Locate the cell with the specified text and output its (X, Y) center coordinate. 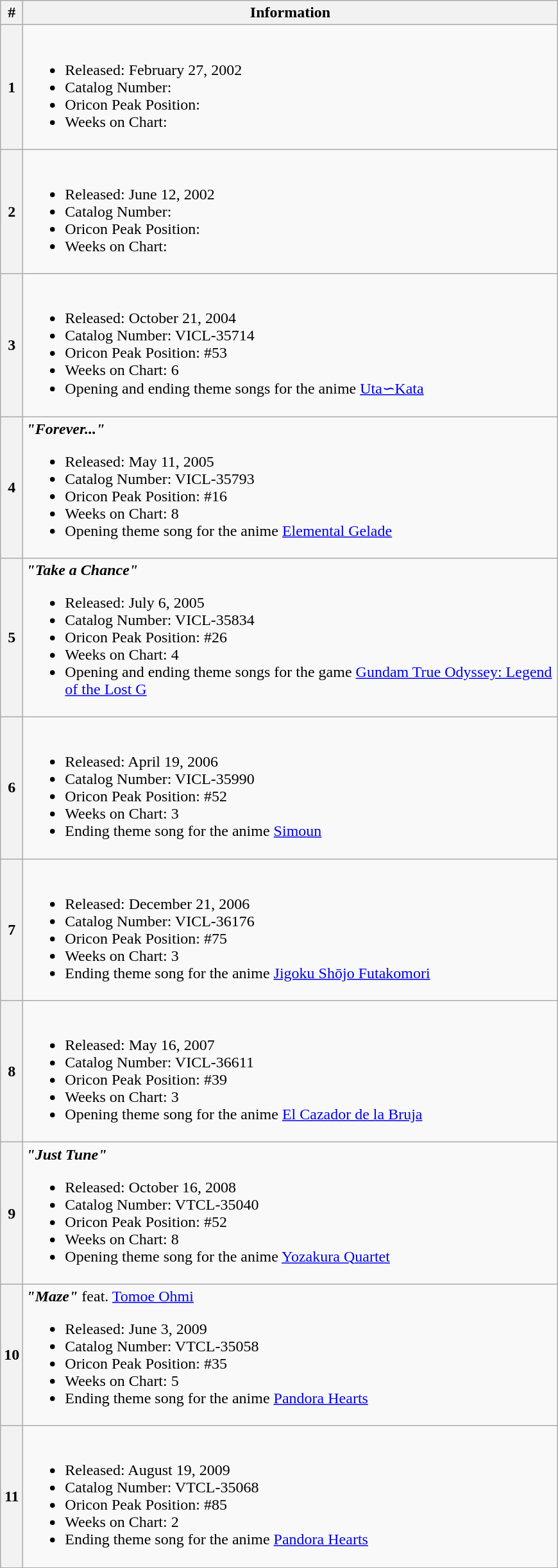
1 (12, 87)
Released: June 12, 2002Catalog Number:Oricon Peak Position:Weeks on Chart: (290, 212)
Released: October 21, 2004Catalog Number: VICL-35714Oricon Peak Position: #53Weeks on Chart: 6Opening and ending theme songs for the anime Uta∽Kata (290, 345)
11 (12, 1496)
6 (12, 788)
Released: April 19, 2006Catalog Number: VICL-35990Oricon Peak Position: #52Weeks on Chart: 3Ending theme song for the anime Simoun (290, 788)
2 (12, 212)
10 (12, 1355)
Released: August 19, 2009Catalog Number: VTCL-35068Oricon Peak Position: #85Weeks on Chart: 2Ending theme song for the anime Pandora Hearts (290, 1496)
Released: May 16, 2007Catalog Number: VICL-36611Oricon Peak Position: #39Weeks on Chart: 3Opening theme song for the anime El Cazador de la Bruja (290, 1072)
Information (290, 13)
7 (12, 930)
4 (12, 487)
Released: February 27, 2002Catalog Number:Oricon Peak Position:Weeks on Chart: (290, 87)
9 (12, 1213)
3 (12, 345)
# (12, 13)
5 (12, 638)
8 (12, 1072)
